Return the [x, y] coordinate for the center point of the cell that contains the specified text.  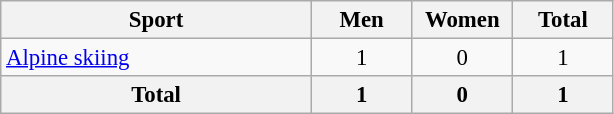
Sport [156, 20]
Women [462, 20]
Men [362, 20]
Alpine skiing [156, 58]
